Output the (x, y) coordinate of the center of the cell containing the given text.  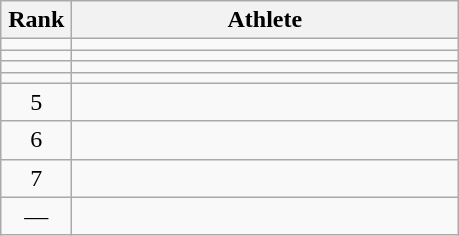
5 (36, 102)
Rank (36, 20)
— (36, 216)
Athlete (265, 20)
7 (36, 178)
6 (36, 140)
